Find where the given text appears and provide that cell's center as (x, y) coordinate. 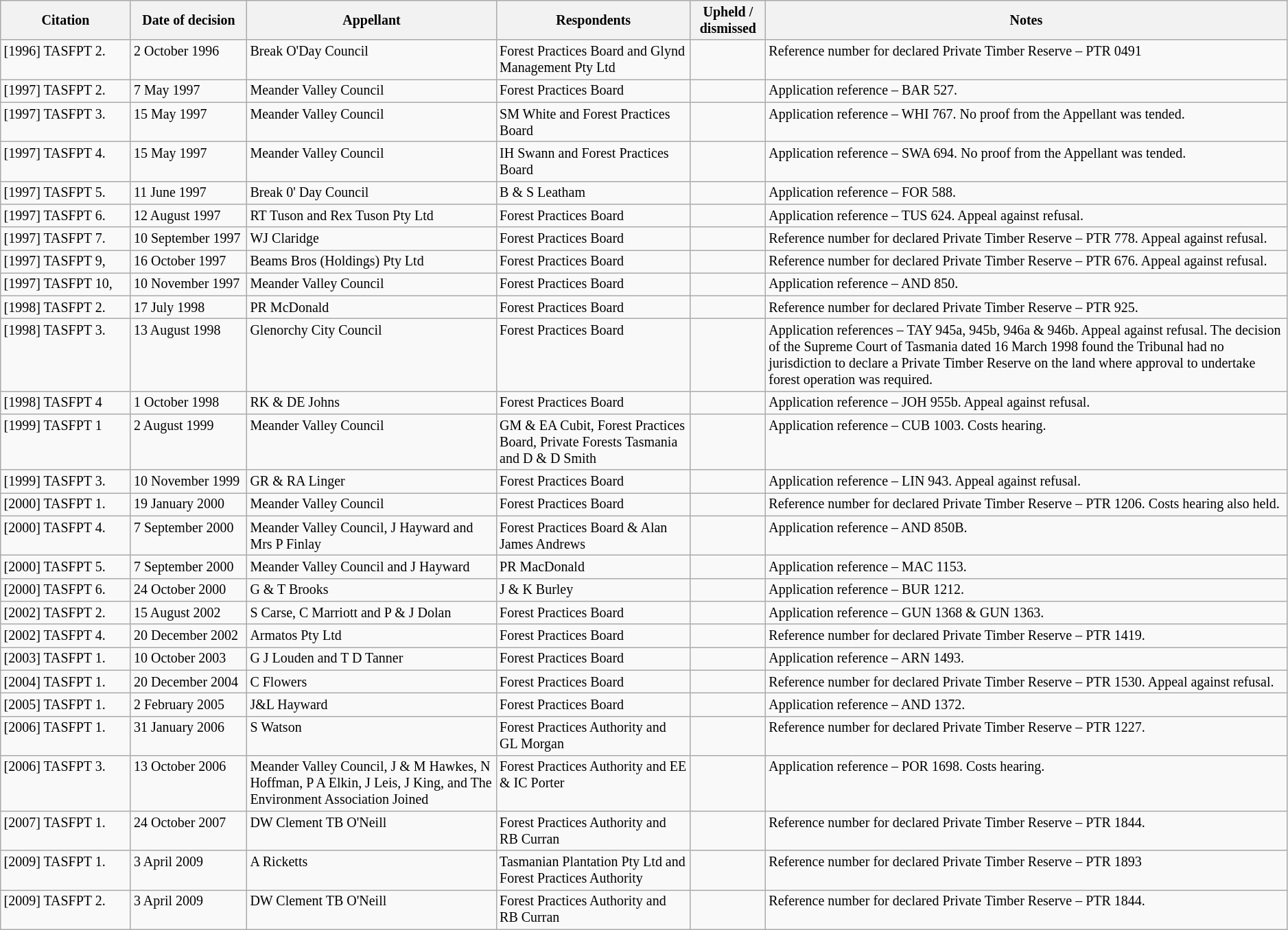
15 August 2002 (188, 613)
PR MacDonald (593, 567)
C Flowers (372, 682)
PR McDonald (372, 307)
Date of decision (188, 21)
[1998] TASFPT 2. (66, 307)
24 October 2007 (188, 831)
[2002] TASFPT 2. (66, 613)
G J Louden and T D Tanner (372, 658)
[2000] TASFPT 5. (66, 567)
24 October 2000 (188, 590)
[2003] TASFPT 1. (66, 658)
Reference number for declared Private Timber Reserve – PTR 1206. Costs hearing also held. (1027, 505)
[1998] TASFPT 3. (66, 355)
Application reference – POR 1698. Costs hearing. (1027, 783)
2 October 1996 (188, 60)
16 October 1997 (188, 262)
10 November 1997 (188, 284)
Reference number for declared Private Timber Reserve – PTR 925. (1027, 307)
13 October 2006 (188, 783)
12 August 1997 (188, 215)
[1997] TASFPT 9, (66, 262)
[1998] TASFPT 4 (66, 403)
Reference number for declared Private Timber Reserve – PTR 0491 (1027, 60)
Citation (66, 21)
[1999] TASFPT 1 (66, 442)
Reference number for declared Private Timber Reserve – PTR 676. Appeal against refusal. (1027, 262)
[1997] TASFPT 10, (66, 284)
Application reference – WHI 767. No proof from the Appellant was tended. (1027, 122)
Forest Practices Board and Glynd Management Pty Ltd (593, 60)
[2002] TASFPT 4. (66, 635)
[2004] TASFPT 1. (66, 682)
[1997] TASFPT 7. (66, 239)
Application reference – ARN 1493. (1027, 658)
[1996] TASFPT 2. (66, 60)
Glenorchy City Council (372, 355)
Application reference – GUN 1368 & GUN 1363. (1027, 613)
10 October 2003 (188, 658)
J & K Burley (593, 590)
10 November 1999 (188, 481)
Upheld / dismissed (727, 21)
[2009] TASFPT 2. (66, 909)
[2000] TASFPT 6. (66, 590)
Respondents (593, 21)
[2000] TASFPT 4. (66, 536)
IH Swann and Forest Practices Board (593, 162)
Reference number for declared Private Timber Reserve – PTR 1227. (1027, 735)
Reference number for declared Private Timber Reserve – PTR 1530. Appeal against refusal. (1027, 682)
Armatos Pty Ltd (372, 635)
[1997] TASFPT 4. (66, 162)
RT Tuson and Rex Tuson Pty Ltd (372, 215)
RK & DE Johns (372, 403)
Break 0' Day Council (372, 192)
Forest Practices Authority and EE & IC Porter (593, 783)
7 May 1997 (188, 91)
[1999] TASFPT 3. (66, 481)
Application reference – TUS 624. Appeal against refusal. (1027, 215)
Application reference – AND 850. (1027, 284)
Break O'Day Council (372, 60)
Application reference – FOR 588. (1027, 192)
[2000] TASFPT 1. (66, 505)
GM & EA Cubit, Forest Practices Board, Private Forests Tasmania and D & D Smith (593, 442)
G & T Brooks (372, 590)
[1997] TASFPT 6. (66, 215)
31 January 2006 (188, 735)
SM White and Forest Practices Board (593, 122)
20 December 2002 (188, 635)
2 February 2005 (188, 705)
Application reference – MAC 1153. (1027, 567)
A Ricketts (372, 871)
20 December 2004 (188, 682)
10 September 1997 (188, 239)
2 August 1999 (188, 442)
Beams Bros (Holdings) Pty Ltd (372, 262)
Meander Valley Council and J Hayward (372, 567)
Reference number for declared Private Timber Reserve – PTR 1893 (1027, 871)
[2006] TASFPT 3. (66, 783)
Application reference – JOH 955b. Appeal against refusal. (1027, 403)
Application reference – SWA 694. No proof from the Appellant was tended. (1027, 162)
GR & RA Linger (372, 481)
[1997] TASFPT 2. (66, 91)
1 October 1998 (188, 403)
Application reference – AND 850B. (1027, 536)
Meander Valley Council, J Hayward and Mrs P Finlay (372, 536)
Application reference – BUR 1212. (1027, 590)
13 August 1998 (188, 355)
Tasmanian Plantation Pty Ltd and Forest Practices Authority (593, 871)
Notes (1027, 21)
Reference number for declared Private Timber Reserve – PTR 1419. (1027, 635)
Appellant (372, 21)
17 July 1998 (188, 307)
Application reference – LIN 943. Appeal against refusal. (1027, 481)
Forest Practices Board & Alan James Andrews (593, 536)
Meander Valley Council, J & M Hawkes, N Hoffman, P A Elkin, J Leis, J King, and The Environment Association Joined (372, 783)
[1997] TASFPT 5. (66, 192)
Application reference – CUB 1003. Costs hearing. (1027, 442)
Reference number for declared Private Timber Reserve – PTR 778. Appeal against refusal. (1027, 239)
[2009] TASFPT 1. (66, 871)
[2005] TASFPT 1. (66, 705)
S Carse, C Marriott and P & J Dolan (372, 613)
[2007] TASFPT 1. (66, 831)
Application reference – BAR 527. (1027, 91)
[1997] TASFPT 3. (66, 122)
11 June 1997 (188, 192)
B & S Leatham (593, 192)
[2006] TASFPT 1. (66, 735)
J&L Hayward (372, 705)
S Watson (372, 735)
Application reference – AND 1372. (1027, 705)
Forest Practices Authority and GL Morgan (593, 735)
WJ Claridge (372, 239)
19 January 2000 (188, 505)
